From the cell containing the given text, extract its center point as [x, y] coordinate. 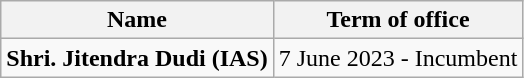
7 June 2023 - Incumbent [398, 58]
Term of office [398, 20]
Name [137, 20]
Shri. Jitendra Dudi (IAS) [137, 58]
